From the cell containing the given text, extract its center point as (x, y) coordinate. 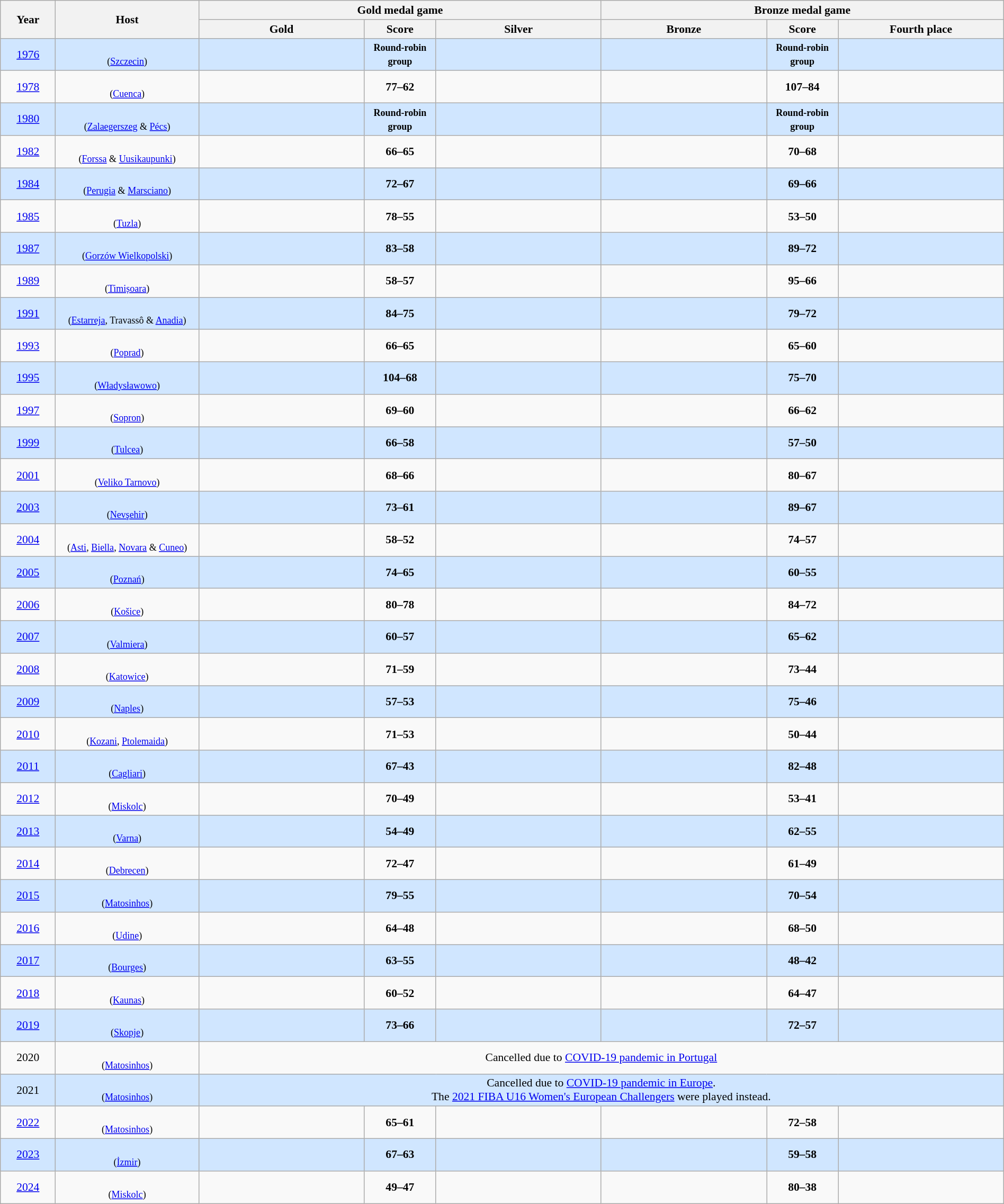
(Valmiera) (127, 637)
75–46 (803, 702)
53–41 (803, 798)
(Veliko Tarnovo) (127, 475)
1976 (28, 54)
2015 (28, 896)
1985 (28, 216)
57–50 (803, 443)
89–67 (803, 507)
95–66 (803, 281)
72–58 (803, 1122)
73–44 (803, 669)
2008 (28, 669)
(Poznań) (127, 572)
(Forssa & Uusikaupunki) (127, 151)
1980 (28, 120)
2023 (28, 1155)
(Perugia & Marsciano) (127, 184)
2018 (28, 993)
71–59 (400, 669)
(Asti, Biella, Novara & Cuneo) (127, 540)
68–66 (400, 475)
2012 (28, 798)
70–49 (400, 798)
83–58 (400, 249)
74–57 (803, 540)
2001 (28, 475)
54–49 (400, 831)
82–48 (803, 767)
70–54 (803, 896)
65–60 (803, 346)
1987 (28, 249)
1997 (28, 411)
(Debrecen) (127, 864)
64–47 (803, 993)
1984 (28, 184)
78–55 (400, 216)
66–58 (400, 443)
(Varna) (127, 831)
69–60 (400, 411)
(Katowice) (127, 669)
(Poprad) (127, 346)
(Cagliari) (127, 767)
Cancelled due to COVID-19 pandemic in Europe.The 2021 FIBA U16 Women's European Challengers were played instead. (601, 1090)
104–68 (400, 378)
(Udine) (127, 929)
2021 (28, 1090)
Silver (518, 29)
73–66 (400, 1025)
2009 (28, 702)
72–57 (803, 1025)
2024 (28, 1187)
72–67 (400, 184)
1999 (28, 443)
2013 (28, 831)
62–55 (803, 831)
(Timișoara) (127, 281)
Year (28, 19)
60–57 (400, 637)
(Tulcea) (127, 443)
(Gorzów Wielkopolski) (127, 249)
(Bourges) (127, 960)
2022 (28, 1122)
Fourth place (921, 29)
2014 (28, 864)
1993 (28, 346)
80–38 (803, 1187)
(Nevşehir) (127, 507)
69–66 (803, 184)
59–58 (803, 1155)
2004 (28, 540)
79–55 (400, 896)
2005 (28, 572)
80–78 (400, 605)
65–62 (803, 637)
58–57 (400, 281)
73–61 (400, 507)
66–62 (803, 411)
(Košice) (127, 605)
75–70 (803, 378)
63–55 (400, 960)
60–52 (400, 993)
(Sopron) (127, 411)
1978 (28, 87)
57–53 (400, 702)
79–72 (803, 313)
(Cuenca) (127, 87)
(Estarreja, Travassô & Anadia) (127, 313)
48–42 (803, 960)
2017 (28, 960)
2007 (28, 637)
64–48 (400, 929)
Cancelled due to COVID-19 pandemic in Portugal (601, 1058)
70–68 (803, 151)
(Zalaegerszeg & Pécs) (127, 120)
(İzmir) (127, 1155)
2020 (28, 1058)
2003 (28, 507)
1989 (28, 281)
1982 (28, 151)
Bronze medal game (802, 10)
Host (127, 19)
2010 (28, 734)
Gold medal game (400, 10)
Gold (281, 29)
(Tuzla) (127, 216)
2011 (28, 767)
(Kozani, Ptolemaida) (127, 734)
(Skopje) (127, 1025)
67–63 (400, 1155)
89–72 (803, 249)
72–47 (400, 864)
(Szczecin) (127, 54)
74–65 (400, 572)
60–55 (803, 572)
2006 (28, 605)
(Kaunas) (127, 993)
67–43 (400, 767)
84–75 (400, 313)
1991 (28, 313)
(Naples) (127, 702)
Bronze (684, 29)
65–61 (400, 1122)
61–49 (803, 864)
77–62 (400, 87)
49–47 (400, 1187)
68–50 (803, 929)
(Władysławowo) (127, 378)
71–53 (400, 734)
84–72 (803, 605)
53–50 (803, 216)
2019 (28, 1025)
58–52 (400, 540)
1995 (28, 378)
107–84 (803, 87)
50–44 (803, 734)
2016 (28, 929)
80–67 (803, 475)
